Find where the given text appears and provide that cell's center as (x, y) coordinate. 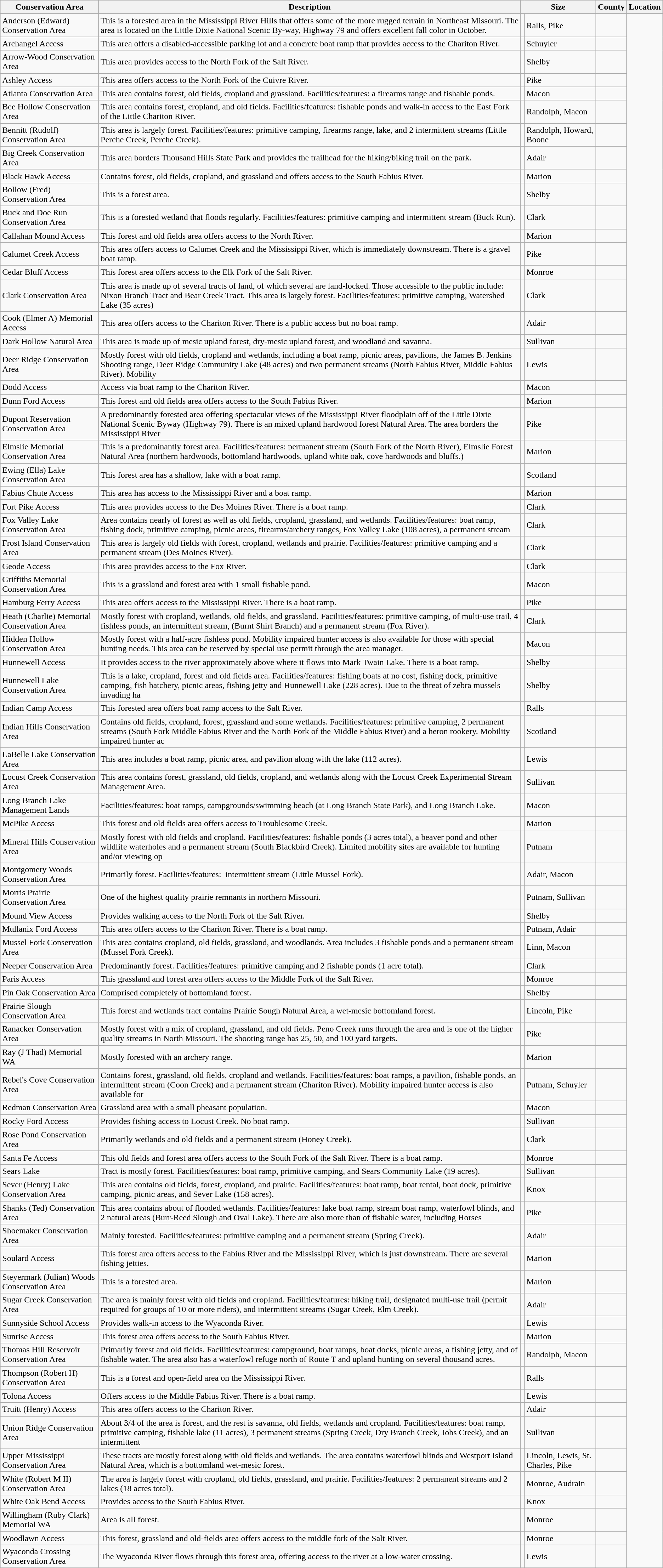
Fabius Chute Access (50, 493)
Sunrise Access (50, 1336)
Atlanta Conservation Area (50, 93)
This area provides access to the North Fork of the Salt River. (310, 62)
Frost Island Conservation Area (50, 547)
Indian Camp Access (50, 708)
LaBelle Lake Conservation Area (50, 759)
Putnam (560, 846)
This area offers a disabled-accessible parking lot and a concrete boat ramp that provides access to the Chariton River. (310, 44)
Lincoln, Lewis, St. Charles, Pike (560, 1460)
This area includes a boat ramp, picnic area, and pavilion along with the lake (112 acres). (310, 759)
This is a forest and open-field area on the Mississippi River. (310, 1377)
This forest area has a shallow, lake with a boat ramp. (310, 475)
Pin Oak Conservation Area (50, 993)
Shoemaker Conservation Area (50, 1236)
This forest area offers access to the Elk Fork of the Salt River. (310, 272)
Dark Hollow Natural Area (50, 341)
Redman Conservation Area (50, 1108)
Sever (Henry) Lake Conservation Area (50, 1189)
Putnam, Sullivan (560, 897)
Sunnyside School Access (50, 1323)
This area offers access to the Chariton River. There is a boat ramp. (310, 929)
Heath (Charlie) Memorial Conservation Area (50, 621)
Santa Fe Access (50, 1158)
This area contains forest, old fields, cropland and grassland. Facilities/features: a firearms range and fishable ponds. (310, 93)
Schuyler (560, 44)
Predominantly forest. Facilities/features: primitive camping and 2 fishable ponds (1 acre total). (310, 966)
Mound View Access (50, 915)
Provides walking access to the North Fork of the Salt River. (310, 915)
Area is all forest. (310, 1520)
Deer Ridge Conservation Area (50, 364)
Size (558, 7)
White Oak Bend Access (50, 1501)
Contains forest, old fields, cropland, and grassland and offers access to the South Fabius River. (310, 176)
Mostly forested with an archery range. (310, 1057)
Elmslie Memorial Conservation Area (50, 452)
This is a forest area. (310, 194)
Rebel's Cove Conservation Area (50, 1085)
County (611, 7)
Black Hawk Access (50, 176)
Union Ridge Conservation Area (50, 1432)
This area is made up of mesic upland forest, dry-mesic upland forest, and woodland and savanna. (310, 341)
This area contains cropland, old fields, grassland, and woodlands. Area includes 3 fishable ponds and a permanent stream (Mussel Fork Creek). (310, 948)
Primarily wetlands and old fields and a permanent stream (Honey Creek). (310, 1140)
Ralls, Pike (560, 25)
Wyaconda Crossing Conservation Area (50, 1557)
This area provides access to the Fox River. (310, 566)
Buck and Doe Run Conservation Area (50, 217)
This forest, grassland and old-fields area offers access to the middle fork of the Salt River. (310, 1538)
Mainly forested. Facilities/features: primitive camping and a permanent stream (Spring Creek). (310, 1236)
This area offers access to the North Fork of the Cuivre River. (310, 80)
Dunn Ford Access (50, 401)
Description (310, 7)
Access via boat ramp to the Chariton River. (310, 387)
Ranacker Conservation Area (50, 1034)
This forest and old fields area offers access to the North River. (310, 235)
Griffiths Memorial Conservation Area (50, 584)
Fox Valley Lake Conservation Area (50, 525)
Thompson (Robert H) Conservation Area (50, 1377)
Tract is mostly forest. Facilities/features: boat ramp, primitive camping, and Sears Community Lake (19 acres). (310, 1171)
Provides fishing access to Locust Creek. No boat ramp. (310, 1121)
This area provides access to the Des Moines River. There is a boat ramp. (310, 506)
Sugar Creek Conservation Area (50, 1305)
Woodlawn Access (50, 1538)
Putnam, Adair (560, 929)
Hunnewell Lake Conservation Area (50, 685)
This is a forested wetland that floods regularly. Facilities/features: primitive camping and intermittent stream (Buck Run). (310, 217)
Arrow-Wood Conservation Area (50, 62)
Rocky Ford Access (50, 1121)
Prairie Slough Conservation Area (50, 1011)
Long Branch Lake Management Lands (50, 805)
Provides access to the South Fabius River. (310, 1501)
Archangel Access (50, 44)
The Wyaconda River flows through this forest area, offering access to the river at a low-water crossing. (310, 1557)
Dupont Reservation Conservation Area (50, 424)
Bollow (Fred) Conservation Area (50, 194)
This is a grassland and forest area with 1 small fishable pond. (310, 584)
Randolph, Howard, Boone (560, 135)
This grassland and forest area offers access to the Middle Fork of the Salt River. (310, 979)
Location (645, 7)
Mullanix Ford Access (50, 929)
Offers access to the Middle Fabius River. There is a boat ramp. (310, 1396)
Indian Hills Conservation Area (50, 731)
Hunnewell Access (50, 662)
This forested area offers boat ramp access to the Salt River. (310, 708)
Primarily forest. Facilities/features: intermittent stream (Little Mussel Fork). (310, 874)
This area offers access to the Mississippi River. There is a boat ramp. (310, 603)
Conservation Area (50, 7)
Locust Creek Conservation Area (50, 782)
This forest and old fields area offers access to Troublesome Creek. (310, 823)
Calumet Creek Access (50, 254)
Geode Access (50, 566)
Neeper Conservation Area (50, 966)
Hidden Hollow Conservation Area (50, 644)
Sears Lake (50, 1171)
Callahan Mound Access (50, 235)
This area offers access to the Chariton River. (310, 1409)
Fort Pike Access (50, 506)
Monroe, Audrain (560, 1483)
Lincoln, Pike (560, 1011)
Putnam, Schuyler (560, 1085)
Tolona Access (50, 1396)
Shanks (Ted) Conservation Area (50, 1212)
Thomas Hill Reservoir Conservation Area (50, 1355)
Paris Access (50, 979)
Comprised completely of bottomland forest. (310, 993)
Big Creek Conservation Area (50, 158)
Steyermark (Julian) Woods Conservation Area (50, 1282)
This forest and old fields area offers access to the South Fabius River. (310, 401)
One of the highest quality prairie remnants in northern Missouri. (310, 897)
White (Robert M II) Conservation Area (50, 1483)
Clark Conservation Area (50, 295)
Adair, Macon (560, 874)
Bennitt (Rudolf) Conservation Area (50, 135)
Dodd Access (50, 387)
Mineral Hills Conservation Area (50, 846)
Grassland area with a small pheasant population. (310, 1108)
Cook (Elmer A) Memorial Access (50, 323)
Montgomery Woods Conservation Area (50, 874)
It provides access to the river approximately above where it flows into Mark Twain Lake. There is a boat ramp. (310, 662)
Cedar Bluff Access (50, 272)
Upper Mississippi Conservation Area (50, 1460)
Ray (J Thad) Memorial WA (50, 1057)
McPike Access (50, 823)
Ewing (Ella) Lake Conservation Area (50, 475)
This area borders Thousand Hills State Park and provides the trailhead for the hiking/biking trail on the park. (310, 158)
This area offers access to Calumet Creek and the Mississippi River, which is immediately downstream. There is a gravel boat ramp. (310, 254)
This area contains forest, grassland, old fields, cropland, and wetlands along with the Locust Creek Experimental Stream Management Area. (310, 782)
This old fields and forest area offers access to the South Fork of the Salt River. There is a boat ramp. (310, 1158)
Linn, Macon (560, 948)
Rose Pond Conservation Area (50, 1140)
Anderson (Edward) Conservation Area (50, 25)
This forest area offers access to the Fabius River and the Mississippi River, which is just downstream. There are several fishing jetties. (310, 1259)
This forest area offers access to the South Fabius River. (310, 1336)
Truitt (Henry) Access (50, 1409)
This area has access to the Mississippi River and a boat ramp. (310, 493)
Morris Prairie Conservation Area (50, 897)
The area is largely forest with cropland, old fields, grassland, and prairie. Facilities/features: 2 permanent streams and 2 lakes (18 acres total). (310, 1483)
Soulard Access (50, 1259)
Provides walk-in access to the Wyaconda River. (310, 1323)
This area offers access to the Chariton River. There is a public access but no boat ramp. (310, 323)
Bee Hollow Conservation Area (50, 112)
Ashley Access (50, 80)
This is a forested area. (310, 1282)
Facilities/features: boat ramps, campgrounds/swimming beach (at Long Branch State Park), and Long Branch Lake. (310, 805)
Mussel Fork Conservation Area (50, 948)
Willingham (Ruby Clark) Memorial WA (50, 1520)
This forest and wetlands tract contains Prairie Sough Natural Area, a wet-mesic bottomland forest. (310, 1011)
Hamburg Ferry Access (50, 603)
